From the cell containing the given text, extract its center point as [x, y] coordinate. 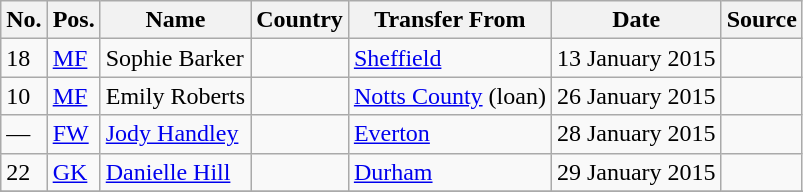
FW [74, 134]
29 January 2015 [636, 172]
18 [24, 58]
Transfer From [450, 20]
Durham [450, 172]
Everton [450, 134]
10 [24, 96]
Name [175, 20]
Notts County (loan) [450, 96]
Sophie Barker [175, 58]
— [24, 134]
13 January 2015 [636, 58]
Pos. [74, 20]
26 January 2015 [636, 96]
GK [74, 172]
Date [636, 20]
Emily Roberts [175, 96]
Sheffield [450, 58]
Jody Handley [175, 134]
Danielle Hill [175, 172]
28 January 2015 [636, 134]
22 [24, 172]
Source [762, 20]
No. [24, 20]
Country [300, 20]
